Identify which cell holds the provided text, then report its (x, y) central coordinate. 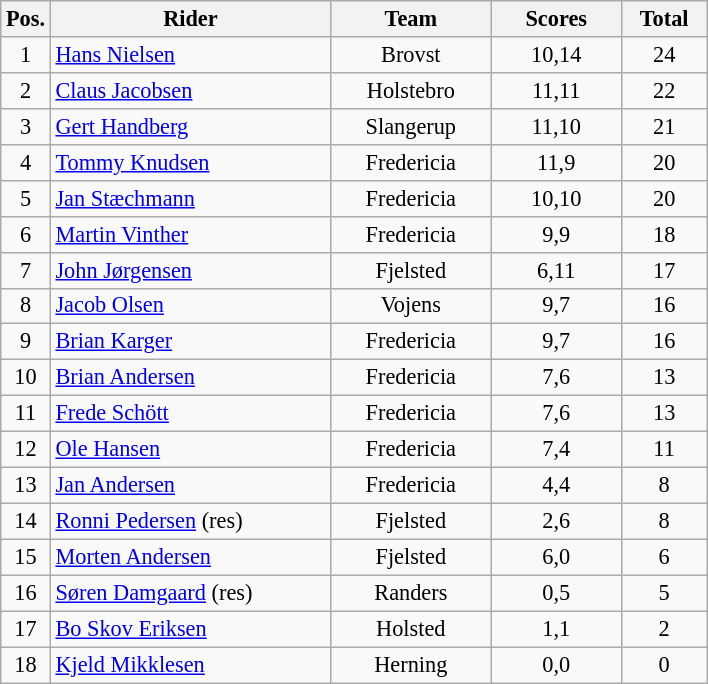
6,11 (556, 270)
Martin Vinther (190, 234)
Morten Andersen (190, 557)
Hans Nielsen (190, 55)
John Jørgensen (190, 270)
Herning (411, 665)
Gert Handberg (190, 126)
Holsted (411, 629)
0,0 (556, 665)
Brian Karger (190, 342)
Brovst (411, 55)
Team (411, 19)
21 (664, 126)
Claus Jacobsen (190, 90)
4 (26, 162)
Slangerup (411, 126)
10 (26, 378)
10,14 (556, 55)
14 (26, 521)
1 (26, 55)
Randers (411, 593)
Rider (190, 19)
9,9 (556, 234)
11,10 (556, 126)
15 (26, 557)
11,11 (556, 90)
Brian Andersen (190, 378)
4,4 (556, 485)
22 (664, 90)
Frede Schött (190, 414)
Jacob Olsen (190, 306)
12 (26, 450)
3 (26, 126)
11,9 (556, 162)
Søren Damgaard (res) (190, 593)
Jan Stæchmann (190, 198)
Scores (556, 19)
Pos. (26, 19)
Holstebro (411, 90)
7,4 (556, 450)
Ole Hansen (190, 450)
Total (664, 19)
Vojens (411, 306)
7 (26, 270)
9 (26, 342)
6,0 (556, 557)
0 (664, 665)
24 (664, 55)
0,5 (556, 593)
Tommy Knudsen (190, 162)
10,10 (556, 198)
1,1 (556, 629)
Kjeld Mikklesen (190, 665)
2,6 (556, 521)
Ronni Pedersen (res) (190, 521)
Jan Andersen (190, 485)
Bo Skov Eriksen (190, 629)
